Capture the cell that displays the provided text and extract its (x, y) central coordinate. 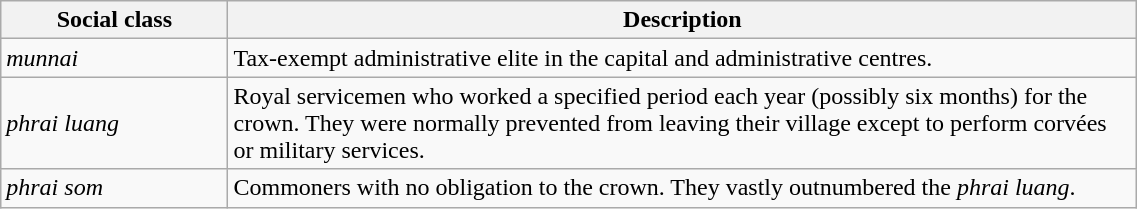
phrai luang (114, 123)
Description (682, 20)
munnai (114, 58)
Social class (114, 20)
Tax-exempt administrative elite in the capital and administrative centres. (682, 58)
phrai som (114, 188)
Commoners with no obligation to the crown. They vastly outnumbered the phrai luang. (682, 188)
